Find where the given text appears and provide that cell's center as [X, Y] coordinate. 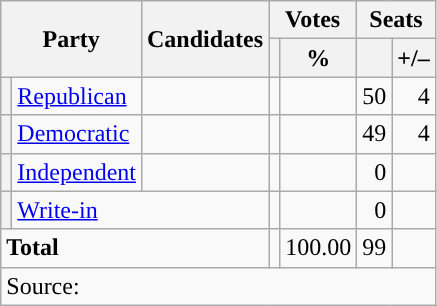
Write-in [140, 210]
Democratic [77, 134]
100.00 [318, 248]
+/– [414, 58]
Source: [218, 286]
Republican [77, 96]
Independent [77, 172]
Votes [313, 20]
50 [374, 96]
Candidates [204, 39]
Party [72, 39]
49 [374, 134]
Seats [396, 20]
Total [135, 248]
% [318, 58]
99 [374, 248]
